Output the (X, Y) coordinate of the center of the cell containing the given text.  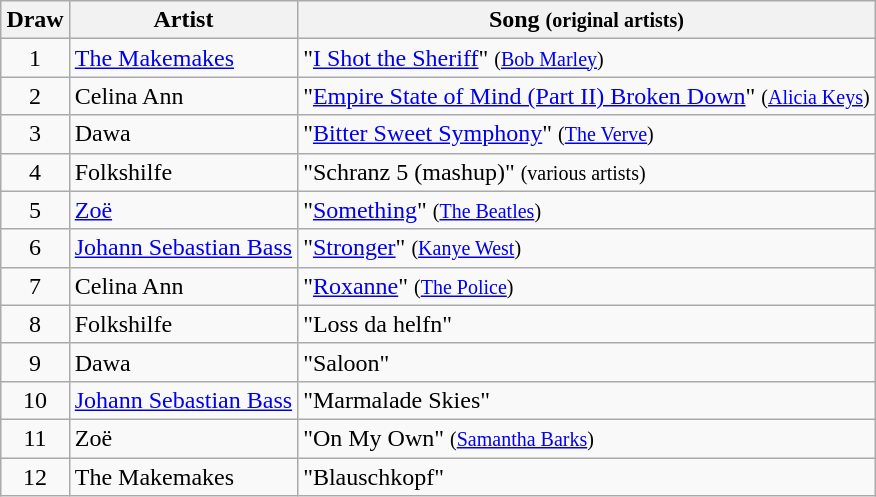
11 (35, 438)
12 (35, 477)
9 (35, 362)
Artist (183, 20)
6 (35, 248)
"Marmalade Skies" (587, 400)
4 (35, 172)
"Something" (The Beatles) (587, 210)
"Blauschkopf" (587, 477)
"Loss da helfn" (587, 324)
7 (35, 286)
1 (35, 58)
8 (35, 324)
"Schranz 5 (mashup)" (various artists) (587, 172)
"I Shot the Sheriff" (Bob Marley) (587, 58)
"Empire State of Mind (Part II) Broken Down" (Alicia Keys) (587, 96)
"Bitter Sweet Symphony" (The Verve) (587, 134)
Draw (35, 20)
"Stronger" (Kanye West) (587, 248)
5 (35, 210)
"Roxanne" (The Police) (587, 286)
"On My Own" (Samantha Barks) (587, 438)
2 (35, 96)
Song (original artists) (587, 20)
"Saloon" (587, 362)
3 (35, 134)
10 (35, 400)
